Determine the (x, y) coordinate at the center of the cell enclosing the given text.  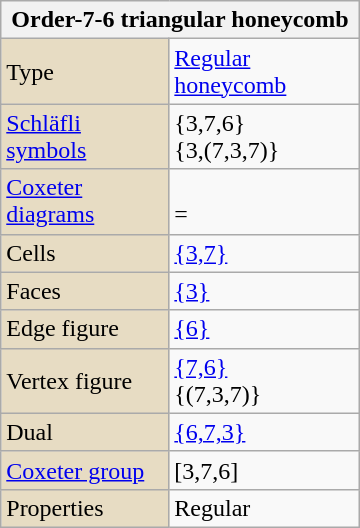
Regular (264, 508)
Order-7-6 triangular honeycomb (180, 20)
Coxeter diagrams (85, 202)
= (264, 202)
Faces (85, 291)
Edge figure (85, 329)
Regular honeycomb (264, 72)
{3} (264, 291)
{6} (264, 329)
{3,7,6}{3,(7,3,7)} (264, 136)
{7,6} {(7,3,7)} (264, 380)
{3,7} (264, 253)
Coxeter group (85, 470)
Vertex figure (85, 380)
Dual (85, 432)
{6,7,3} (264, 432)
Schläfli symbols (85, 136)
Properties (85, 508)
Type (85, 72)
[3,7,6] (264, 470)
Cells (85, 253)
